Locate the cell with the specified text and output its (x, y) center coordinate. 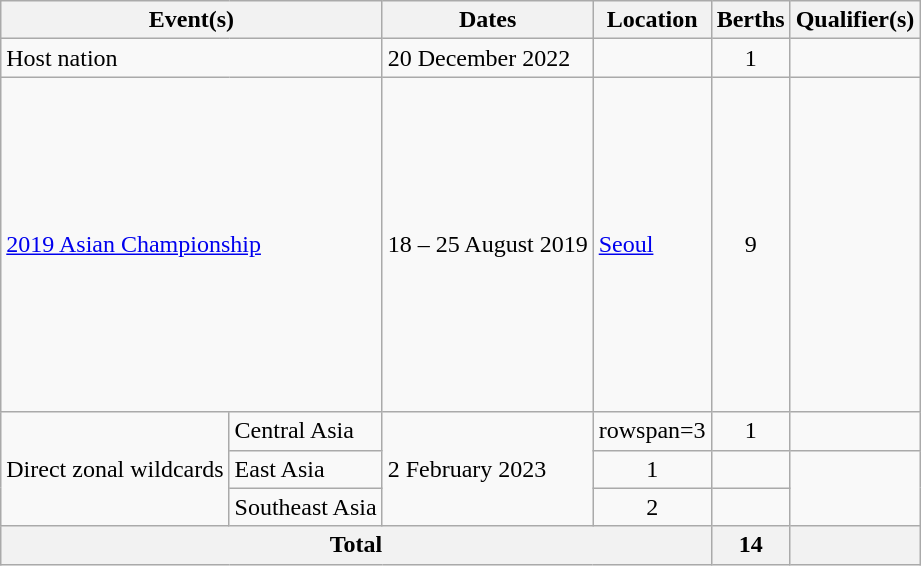
9 (750, 244)
2 (652, 507)
Seoul (652, 244)
18 – 25 August 2019 (488, 244)
Total (356, 545)
rowspan=3 (652, 431)
2019 Asian Championship (192, 244)
2 February 2023 (488, 469)
Location (652, 20)
Southeast Asia (306, 507)
14 (750, 545)
Dates (488, 20)
Central Asia (306, 431)
Event(s) (192, 20)
Host nation (192, 58)
East Asia (306, 469)
20 December 2022 (488, 58)
Qualifier(s) (855, 20)
Direct zonal wildcards (115, 469)
Berths (750, 20)
